Find where the given text appears and provide that cell's center as [X, Y] coordinate. 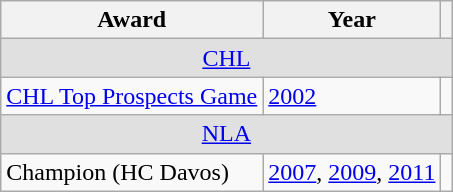
NLA [226, 134]
CHL [226, 58]
2007, 2009, 2011 [352, 172]
Year [352, 20]
Award [132, 20]
CHL Top Prospects Game [132, 96]
2002 [352, 96]
Champion (HC Davos) [132, 172]
